From the cell containing the given text, extract its center point as [x, y] coordinate. 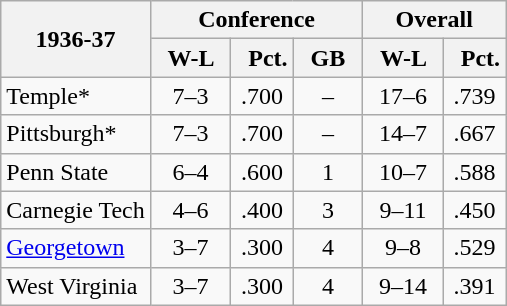
GB [328, 58]
Georgetown [76, 248]
.600 [262, 172]
.739 [474, 96]
6–4 [190, 172]
Penn State [76, 172]
West Virginia [76, 286]
3 [328, 210]
9–11 [403, 210]
10–7 [403, 172]
9–14 [403, 286]
.391 [474, 286]
14–7 [403, 134]
Conference [256, 20]
9–8 [403, 248]
.450 [474, 210]
.667 [474, 134]
Temple* [76, 96]
Pittsburgh* [76, 134]
17–6 [403, 96]
.400 [262, 210]
.529 [474, 248]
1 [328, 172]
1936-37 [76, 39]
4–6 [190, 210]
Carnegie Tech [76, 210]
Overall [434, 20]
.588 [474, 172]
